Output the (x, y) coordinate of the center of the cell containing the given text.  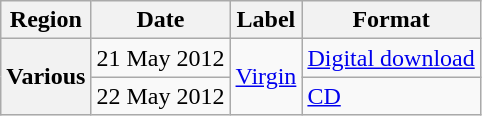
22 May 2012 (160, 96)
CD (391, 96)
Digital download (391, 58)
Date (160, 20)
Format (391, 20)
21 May 2012 (160, 58)
Virgin (266, 77)
Region (46, 20)
Various (46, 77)
Label (266, 20)
